Determine the (X, Y) coordinate at the center of the cell enclosing the given text.  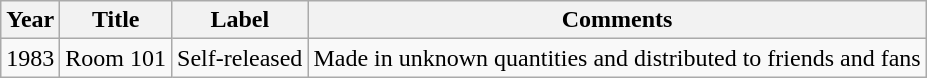
Room 101 (116, 58)
Label (240, 20)
Made in unknown quantities and distributed to friends and fans (617, 58)
Title (116, 20)
Comments (617, 20)
1983 (30, 58)
Year (30, 20)
Self-released (240, 58)
